Search for the cell housing the specified text and yield its [X, Y] center coordinate. 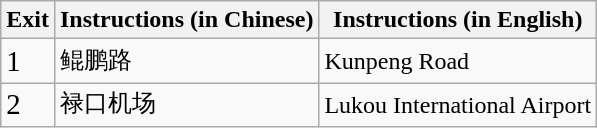
Lukou International Airport [458, 105]
Exit [28, 20]
1 [28, 61]
2 [28, 105]
Instructions (in Chinese) [186, 20]
鲲鹏路 [186, 61]
Kunpeng Road [458, 61]
禄口机场 [186, 105]
Instructions (in English) [458, 20]
